Provide the [x, y] coordinate of the cell's center where the given text is located.  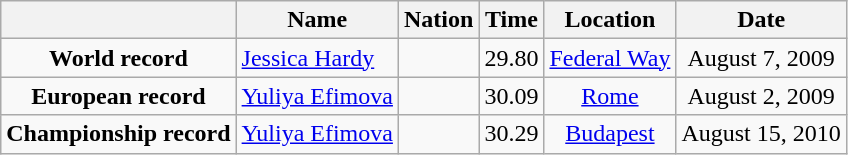
Time [512, 20]
Jessica Hardy [317, 58]
Rome [610, 96]
Name [317, 20]
29.80 [512, 58]
Championship record [118, 134]
Federal Way [610, 58]
August 7, 2009 [761, 58]
European record [118, 96]
30.29 [512, 134]
World record [118, 58]
Location [610, 20]
Date [761, 20]
Nation [438, 20]
August 2, 2009 [761, 96]
Budapest [610, 134]
August 15, 2010 [761, 134]
30.09 [512, 96]
